Return [x, y] of the center of cell containing provided text 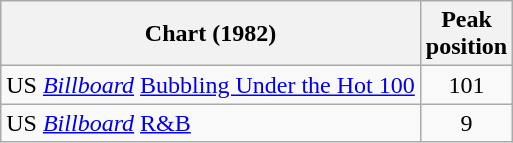
Peakposition [466, 34]
US Billboard R&B [211, 123]
9 [466, 123]
US Billboard Bubbling Under the Hot 100 [211, 85]
101 [466, 85]
Chart (1982) [211, 34]
